Locate the cell with the specified text and output its [x, y] center coordinate. 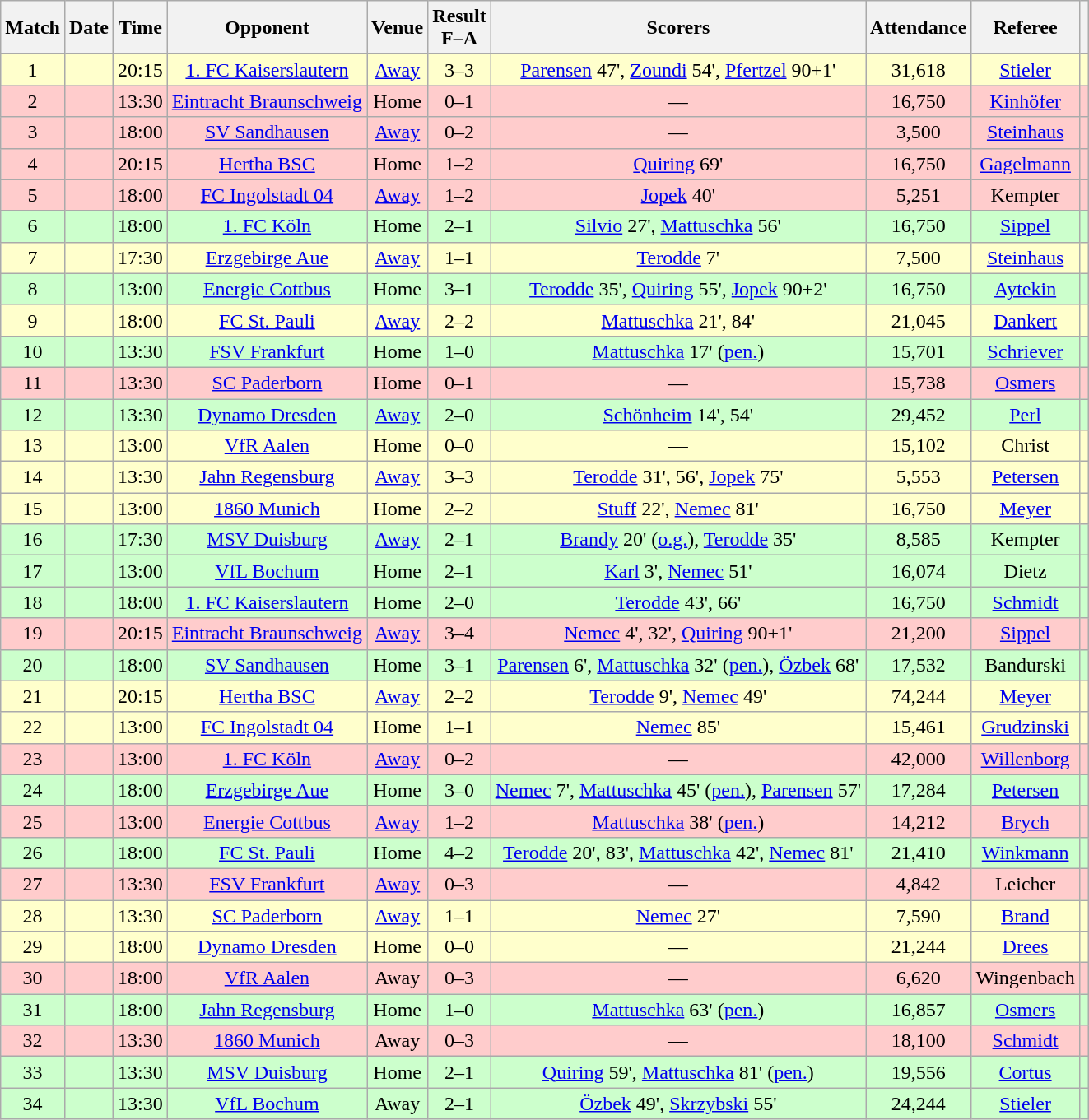
5,553 [919, 477]
25 [33, 821]
17,284 [919, 790]
9 [33, 320]
6 [33, 226]
11 [33, 383]
Perl [1026, 414]
Nemec 4', 32', Quiring 90+1' [678, 634]
29,452 [919, 414]
12 [33, 414]
13 [33, 446]
21,200 [919, 634]
Parensen 47', Zoundi 54', Pfertzel 90+1' [678, 70]
4,842 [919, 884]
Quiring 69' [678, 164]
Scorers [678, 28]
6,620 [919, 978]
Referee [1026, 28]
Terodde 9', Nemec 49' [678, 696]
Mattuschka 21', 84' [678, 320]
15,701 [919, 351]
31 [33, 1010]
Nemec 7', Mattuschka 45' (pen.), Parensen 57' [678, 790]
28 [33, 916]
18 [33, 602]
14,212 [919, 821]
3 [33, 132]
19 [33, 634]
34 [33, 1104]
Terodde 35', Quiring 55', Jopek 90+2' [678, 289]
42,000 [919, 759]
16 [33, 540]
8 [33, 289]
3–0 [459, 790]
Cortus [1026, 1072]
Brych [1026, 821]
Brand [1026, 916]
33 [33, 1072]
Christ [1026, 446]
18,100 [919, 1041]
Opponent [267, 28]
Schönheim 14', 54' [678, 414]
7,500 [919, 258]
Silvio 27', Mattuschka 56' [678, 226]
1 [33, 70]
15,738 [919, 383]
21,244 [919, 947]
ResultF–A [459, 28]
Winkmann [1026, 853]
Dankert [1026, 320]
Quiring 59', Mattuschka 81' (pen.) [678, 1072]
Drees [1026, 947]
Nemec 85' [678, 727]
Bandurski [1026, 665]
Grudzinski [1026, 727]
24,244 [919, 1104]
15 [33, 509]
5,251 [919, 195]
Dietz [1026, 571]
21,410 [919, 853]
Schriever [1026, 351]
7,590 [919, 916]
Nemec 27' [678, 916]
Terodde 43', 66' [678, 602]
24 [33, 790]
4 [33, 164]
16,074 [919, 571]
Date [89, 28]
23 [33, 759]
2 [33, 101]
22 [33, 727]
Terodde 20', 83', Mattuschka 42', Nemec 81' [678, 853]
Stuff 22', Nemec 81' [678, 509]
Terodde 31', 56', Jopek 75' [678, 477]
15,102 [919, 446]
3–4 [459, 634]
5 [33, 195]
17 [33, 571]
4–2 [459, 853]
Aytekin [1026, 289]
26 [33, 853]
Attendance [919, 28]
Mattuschka 17' (pen.) [678, 351]
14 [33, 477]
Wingenbach [1026, 978]
Jopek 40' [678, 195]
7 [33, 258]
32 [33, 1041]
21 [33, 696]
8,585 [919, 540]
27 [33, 884]
Match [33, 28]
Kinhöfer [1026, 101]
30 [33, 978]
31,618 [919, 70]
10 [33, 351]
20 [33, 665]
Özbek 49', Skrzybski 55' [678, 1104]
74,244 [919, 696]
Venue [398, 28]
17,532 [919, 665]
Parensen 6', Mattuschka 32' (pen.), Özbek 68' [678, 665]
29 [33, 947]
Terodde 7' [678, 258]
Willenborg [1026, 759]
Gagelmann [1026, 164]
Mattuschka 63' (pen.) [678, 1010]
21,045 [919, 320]
Karl 3', Nemec 51' [678, 571]
Time [141, 28]
16,857 [919, 1010]
3,500 [919, 132]
Leicher [1026, 884]
15,461 [919, 727]
19,556 [919, 1072]
Mattuschka 38' (pen.) [678, 821]
Brandy 20' (o.g.), Terodde 35' [678, 540]
